Pinpoint the cell where the given text exists, returning its (x, y) midpoint coordinate. 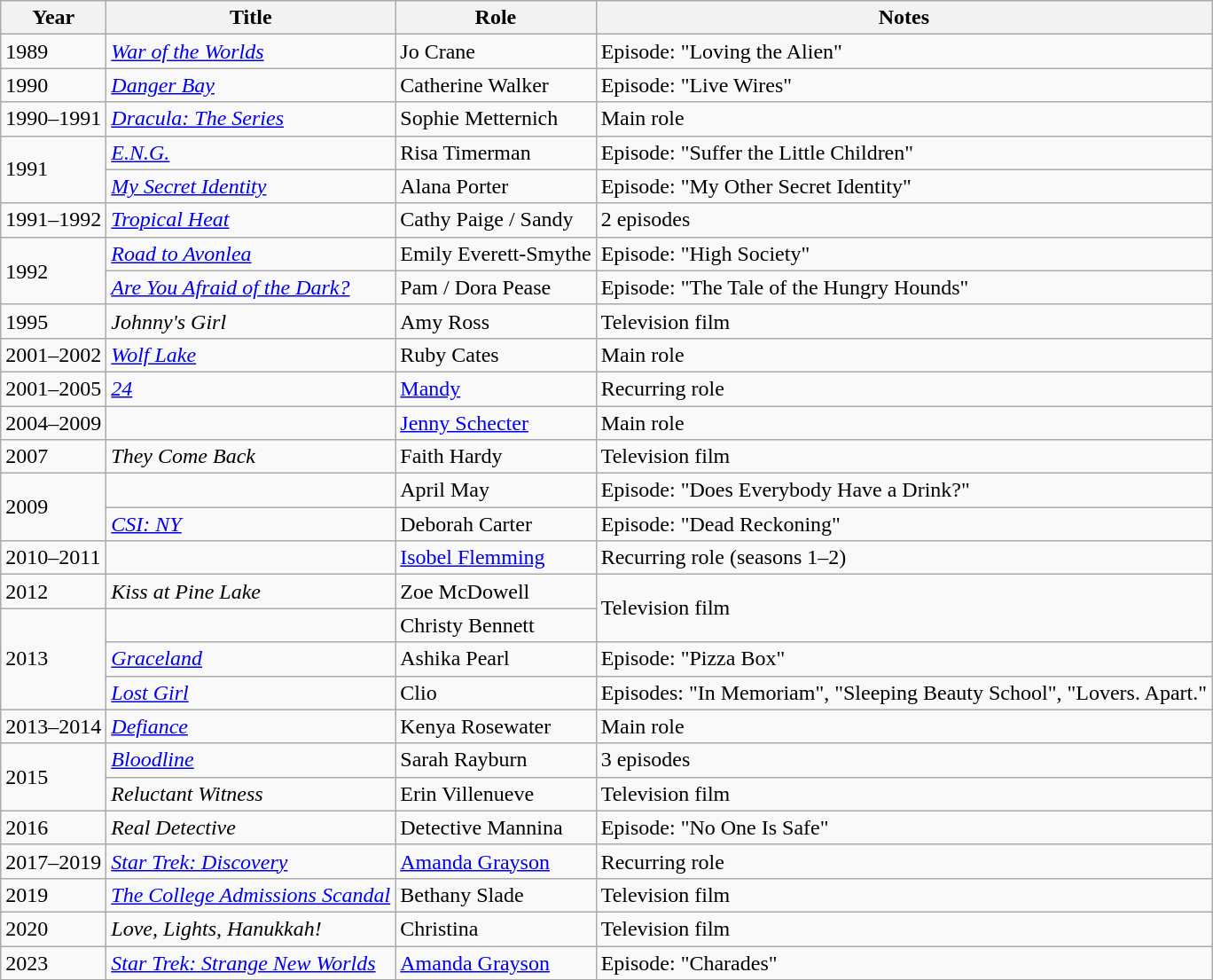
Bethany Slade (496, 895)
2001–2002 (53, 355)
Deborah Carter (496, 524)
Sarah Rayburn (496, 760)
Episodes: "In Memoriam", "Sleeping Beauty School", "Lovers. Apart." (904, 693)
Emily Everett-Smythe (496, 254)
2016 (53, 827)
Zoe McDowell (496, 592)
E.N.G. (251, 153)
They Come Back (251, 457)
1992 (53, 270)
Isobel Flemming (496, 558)
Jenny Schecter (496, 423)
Bloodline (251, 760)
Cathy Paige / Sandy (496, 220)
Star Trek: Discovery (251, 861)
2017–2019 (53, 861)
Ruby Cates (496, 355)
Defiance (251, 726)
2001–2005 (53, 388)
The College Admissions Scandal (251, 895)
Kiss at Pine Lake (251, 592)
Jo Crane (496, 51)
Sophie Metternich (496, 119)
Episode: "Loving the Alien" (904, 51)
Star Trek: Strange New Worlds (251, 962)
Episode: "Charades" (904, 962)
Episode: "Suffer the Little Children" (904, 153)
Alana Porter (496, 186)
Pam / Dora Pease (496, 287)
Tropical Heat (251, 220)
Episode: "The Tale of the Hungry Hounds" (904, 287)
1990–1991 (53, 119)
1990 (53, 85)
1991–1992 (53, 220)
Catherine Walker (496, 85)
Role (496, 18)
2015 (53, 777)
1991 (53, 169)
Christina (496, 929)
Year (53, 18)
2013–2014 (53, 726)
Title (251, 18)
Wolf Lake (251, 355)
Risa Timerman (496, 153)
2013 (53, 659)
Reluctant Witness (251, 794)
Detective Mannina (496, 827)
Love, Lights, Hanukkah! (251, 929)
Johnny's Girl (251, 321)
Lost Girl (251, 693)
Episode: "High Society" (904, 254)
2004–2009 (53, 423)
2 episodes (904, 220)
Danger Bay (251, 85)
1995 (53, 321)
Dracula: The Series (251, 119)
War of the Worlds (251, 51)
Ashika Pearl (496, 659)
Christy Bennett (496, 625)
2012 (53, 592)
Kenya Rosewater (496, 726)
Episode: "Dead Reckoning" (904, 524)
2020 (53, 929)
Faith Hardy (496, 457)
2010–2011 (53, 558)
Erin Villenueve (496, 794)
My Secret Identity (251, 186)
24 (251, 388)
Graceland (251, 659)
Episode: "Does Everybody Have a Drink?" (904, 490)
Mandy (496, 388)
Clio (496, 693)
1989 (53, 51)
Recurring role (seasons 1–2) (904, 558)
2009 (53, 507)
3 episodes (904, 760)
Episode: "Pizza Box" (904, 659)
Episode: "My Other Secret Identity" (904, 186)
Episode: "No One Is Safe" (904, 827)
2007 (53, 457)
CSI: NY (251, 524)
Real Detective (251, 827)
Road to Avonlea (251, 254)
April May (496, 490)
2019 (53, 895)
Are You Afraid of the Dark? (251, 287)
2023 (53, 962)
Notes (904, 18)
Episode: "Live Wires" (904, 85)
Amy Ross (496, 321)
